Provide the [X, Y] coordinate of the cell's center where the given text is located.  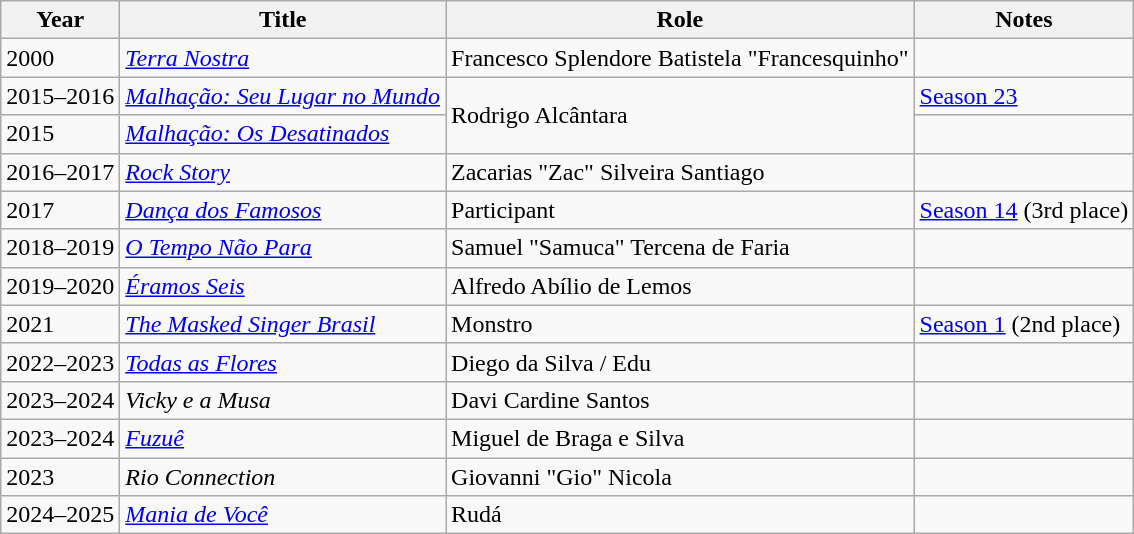
Vicky e a Musa [283, 400]
Fuzuê [283, 438]
Rock Story [283, 172]
Dança dos Famosos [283, 210]
Francesco Splendore Batistela "Francesquinho" [680, 58]
2022–2023 [60, 362]
Samuel "Samuca" Tercena de Faria [680, 248]
Davi Cardine Santos [680, 400]
Malhação: Seu Lugar no Mundo [283, 96]
Rodrigo Alcântara [680, 115]
2019–2020 [60, 286]
Season 1 (2nd place) [1024, 324]
2015 [60, 134]
Alfredo Abílio de Lemos [680, 286]
2016–2017 [60, 172]
Notes [1024, 20]
Todas as Flores [283, 362]
Giovanni "Gio" Nicola [680, 477]
Éramos Seis [283, 286]
O Tempo Não Para [283, 248]
Monstro [680, 324]
Title [283, 20]
2024–2025 [60, 515]
2023 [60, 477]
Miguel de Braga e Silva [680, 438]
2018–2019 [60, 248]
Terra Nostra [283, 58]
Zacarias "Zac" Silveira Santiago [680, 172]
2021 [60, 324]
Season 23 [1024, 96]
Participant [680, 210]
Season 14 (3rd place) [1024, 210]
2017 [60, 210]
Mania de Você [283, 515]
Diego da Silva / Edu [680, 362]
2015–2016 [60, 96]
Rio Connection [283, 477]
The Masked Singer Brasil [283, 324]
Year [60, 20]
Role [680, 20]
Malhação: Os Desatinados [283, 134]
Rudá [680, 515]
2000 [60, 58]
